Determine the (x, y) coordinate at the center of the cell enclosing the given text.  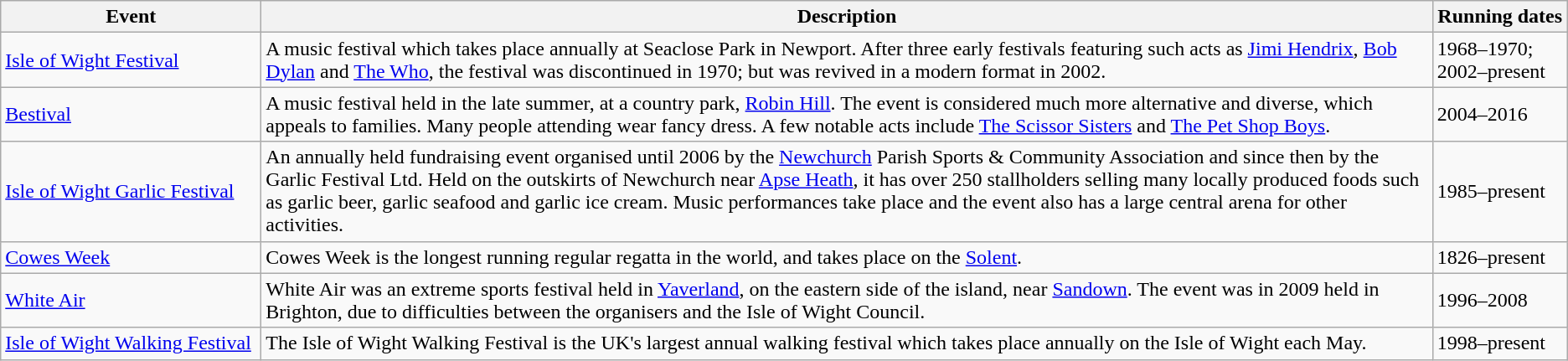
Isle of Wight Garlic Festival (131, 191)
White Air (131, 300)
1996–2008 (1499, 300)
Description (847, 17)
1985–present (1499, 191)
Isle of Wight Festival (131, 60)
1826–present (1499, 257)
1998–present (1499, 343)
Event (131, 17)
1968–1970;2002–present (1499, 60)
2004–2016 (1499, 114)
Running dates (1499, 17)
Isle of Wight Walking Festival (131, 343)
Cowes Week (131, 257)
The Isle of Wight Walking Festival is the UK's largest annual walking festival which takes place annually on the Isle of Wight each May. (847, 343)
Cowes Week is the longest running regular regatta in the world, and takes place on the Solent. (847, 257)
Bestival (131, 114)
